Search for the cell housing the specified text and yield its [x, y] center coordinate. 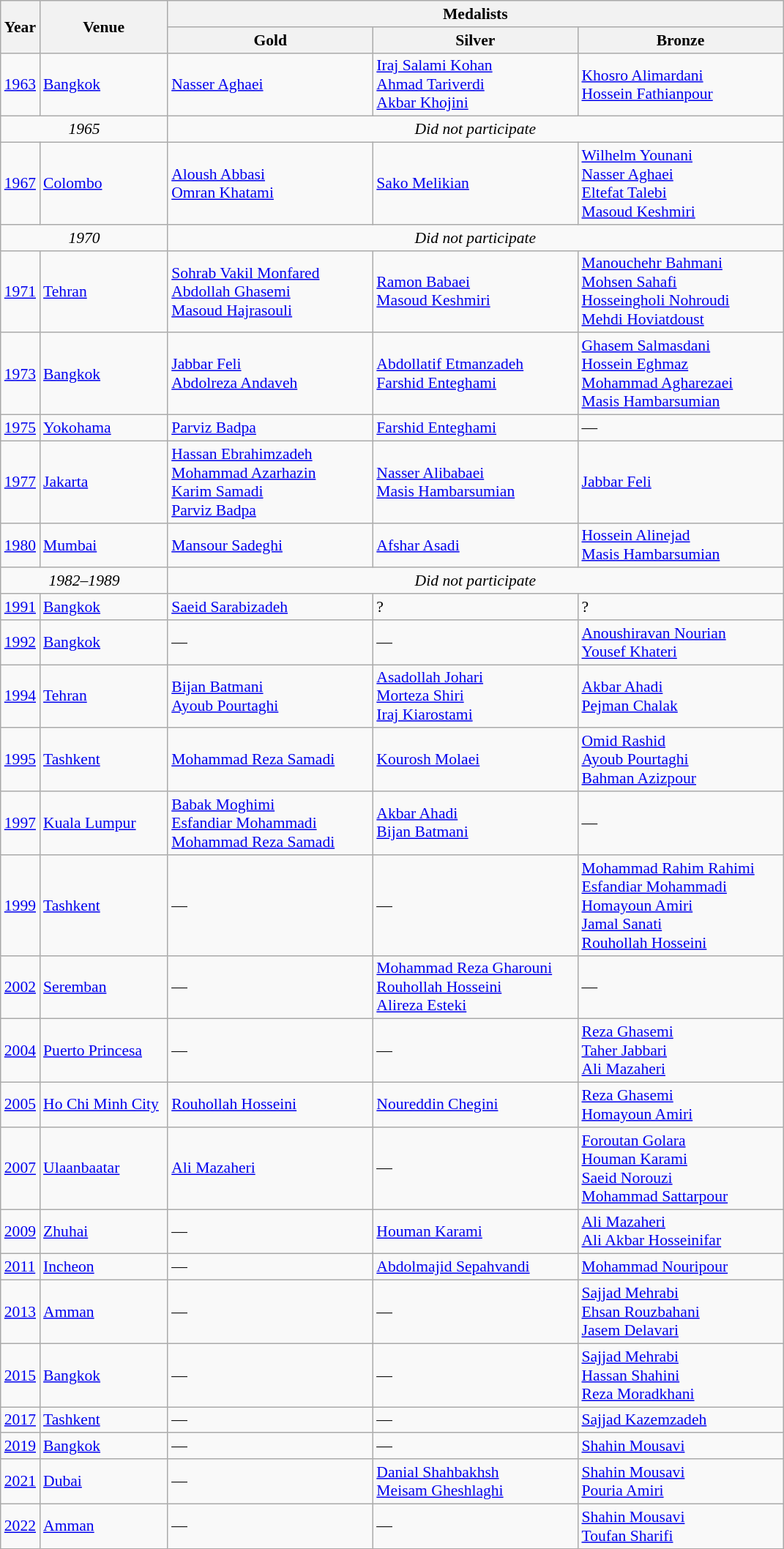
Foroutan GolaraHouman KaramiSaeid NorouziMohammad Sattarpour [680, 1168]
Seremban [104, 987]
Medalists [475, 14]
Kourosh Molaei [475, 760]
Afshar Asadi [475, 545]
1982–1989 [84, 581]
Ghasem SalmasdaniHossein EghmazMohammad AgharezaeiMasis Hambarsumian [680, 374]
Saeid Sarabizadeh [270, 607]
1965 [84, 130]
1970 [84, 238]
Bijan BatmaniAyoub Pourtaghi [270, 697]
Venue [104, 26]
Ali Mazaheri [270, 1168]
Incheon [104, 1267]
Noureddin Chegini [475, 1105]
Zhuhai [104, 1231]
1977 [20, 482]
2017 [20, 1420]
2013 [20, 1312]
2002 [20, 987]
Sajjad MehrabiEhsan RouzbahaniJasem Delavari [680, 1312]
Mohammad Reza Samadi [270, 760]
1980 [20, 545]
Khosro AlimardaniHossein Fathianpour [680, 85]
Puerto Princesa [104, 1051]
Hassan EbrahimzadehMohammad AzarhazinKarim SamadiParviz Badpa [270, 482]
Jabbar Feli [680, 482]
1975 [20, 428]
1995 [20, 760]
Kuala Lumpur [104, 823]
Aloush AbbasiOmran Khatami [270, 184]
Nasser AlibabaeiMasis Hambarsumian [475, 482]
2019 [20, 1447]
Shahin MousaviPouria Amiri [680, 1482]
Mumbai [104, 545]
Sako Melikian [475, 184]
Silver [475, 40]
Abdolmajid Sepahvandi [475, 1267]
Houman Karami [475, 1231]
1991 [20, 607]
Ramon BabaeiMasoud Keshmiri [475, 291]
Anoushiravan NourianYousef Khateri [680, 643]
Mohammad Rahim RahimiEsfandiar MohammadiHomayoun AmiriJamal SanatiRouhollah Hosseini [680, 906]
2009 [20, 1231]
1994 [20, 697]
1967 [20, 184]
Danial ShahbakhshMeisam Gheshlaghi [475, 1482]
Shahin MousaviToufan Sharifi [680, 1526]
1971 [20, 291]
Ho Chi Minh City [104, 1105]
Mansour Sadeghi [270, 545]
Rouhollah Hosseini [270, 1105]
Ali MazaheriAli Akbar Hosseinifar [680, 1231]
Mohammad Reza GharouniRouhollah HosseiniAlireza Esteki [475, 987]
Iraj Salami KohanAhmad TariverdiAkbar Khojini [475, 85]
Abdollatif EtmanzadehFarshid Enteghami [475, 374]
Yokohama [104, 428]
1997 [20, 823]
Manouchehr BahmaniMohsen SahafiHosseingholi NohroudiMehdi Hoviatdoust [680, 291]
Colombo [104, 184]
2015 [20, 1375]
Sajjad MehrabiHassan ShahiniReza Moradkhani [680, 1375]
Nasser Aghaei [270, 85]
Reza GhasemiHomayoun Amiri [680, 1105]
Akbar AhadiPejman Chalak [680, 697]
Mohammad Nouripour [680, 1267]
1963 [20, 85]
Dubai [104, 1482]
1999 [20, 906]
2007 [20, 1168]
1992 [20, 643]
2021 [20, 1482]
Sajjad Kazemzadeh [680, 1420]
Jakarta [104, 482]
Hossein AlinejadMasis Hambarsumian [680, 545]
Farshid Enteghami [475, 428]
2011 [20, 1267]
Babak MoghimiEsfandiar MohammadiMohammad Reza Samadi [270, 823]
Wilhelm YounaniNasser AghaeiEltefat TalebiMasoud Keshmiri [680, 184]
Ulaanbaatar [104, 1168]
Parviz Badpa [270, 428]
Gold [270, 40]
2005 [20, 1105]
Shahin Mousavi [680, 1447]
Asadollah JohariMorteza ShiriIraj Kiarostami [475, 697]
Year [20, 26]
Bronze [680, 40]
Jabbar FeliAbdolreza Andaveh [270, 374]
Akbar AhadiBijan Batmani [475, 823]
Omid RashidAyoub PourtaghiBahman Azizpour [680, 760]
2022 [20, 1526]
Reza GhasemiTaher JabbariAli Mazaheri [680, 1051]
2004 [20, 1051]
Sohrab Vakil MonfaredAbdollah GhasemiMasoud Hajrasouli [270, 291]
1973 [20, 374]
